Capture the cell that displays the provided text and extract its [x, y] central coordinate. 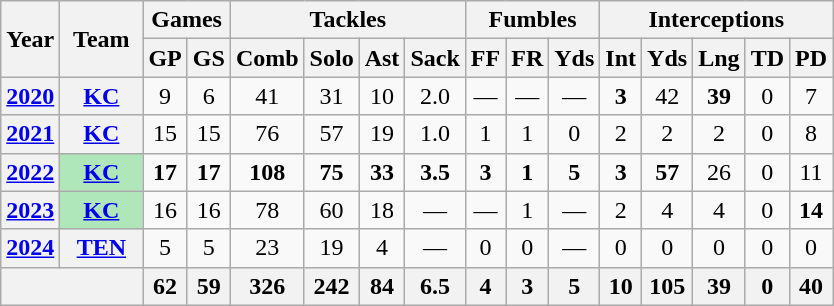
6 [208, 96]
Tackles [348, 20]
1.0 [435, 134]
8 [812, 134]
242 [332, 286]
41 [267, 96]
Interceptions [716, 20]
Comb [267, 58]
Lng [719, 58]
33 [382, 172]
PD [812, 58]
23 [267, 248]
11 [812, 172]
42 [668, 96]
76 [267, 134]
Sack [435, 58]
3.5 [435, 172]
59 [208, 286]
2024 [30, 248]
TEN [102, 248]
9 [165, 96]
2020 [30, 96]
105 [668, 286]
326 [267, 286]
Team [102, 39]
108 [267, 172]
18 [382, 210]
40 [812, 286]
TD [767, 58]
Ast [382, 58]
6.5 [435, 286]
Fumbles [532, 20]
GS [208, 58]
2.0 [435, 96]
14 [812, 210]
FR [528, 58]
75 [332, 172]
FF [485, 58]
2022 [30, 172]
84 [382, 286]
2021 [30, 134]
Int [621, 58]
26 [719, 172]
60 [332, 210]
78 [267, 210]
7 [812, 96]
Solo [332, 58]
Year [30, 39]
2023 [30, 210]
31 [332, 96]
62 [165, 286]
GP [165, 58]
Games [186, 20]
